Determine the [X, Y] coordinate at the center of the cell enclosing the given text.  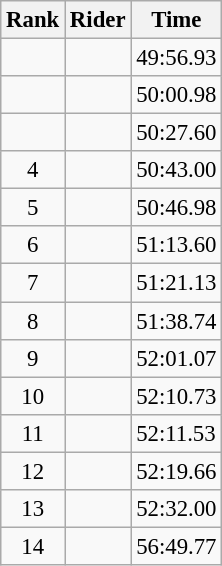
52:01.07 [176, 358]
52:10.73 [176, 396]
4 [33, 170]
52:11.53 [176, 433]
13 [33, 509]
8 [33, 321]
7 [33, 283]
50:27.60 [176, 133]
51:38.74 [176, 321]
6 [33, 245]
10 [33, 396]
Time [176, 20]
11 [33, 433]
Rider [98, 20]
52:32.00 [176, 509]
51:13.60 [176, 245]
56:49.77 [176, 546]
5 [33, 208]
52:19.66 [176, 471]
12 [33, 471]
9 [33, 358]
51:21.13 [176, 283]
Rank [33, 20]
50:46.98 [176, 208]
50:43.00 [176, 170]
49:56.93 [176, 58]
50:00.98 [176, 95]
14 [33, 546]
